Pinpoint the cell where the given text exists, returning its [X, Y] midpoint coordinate. 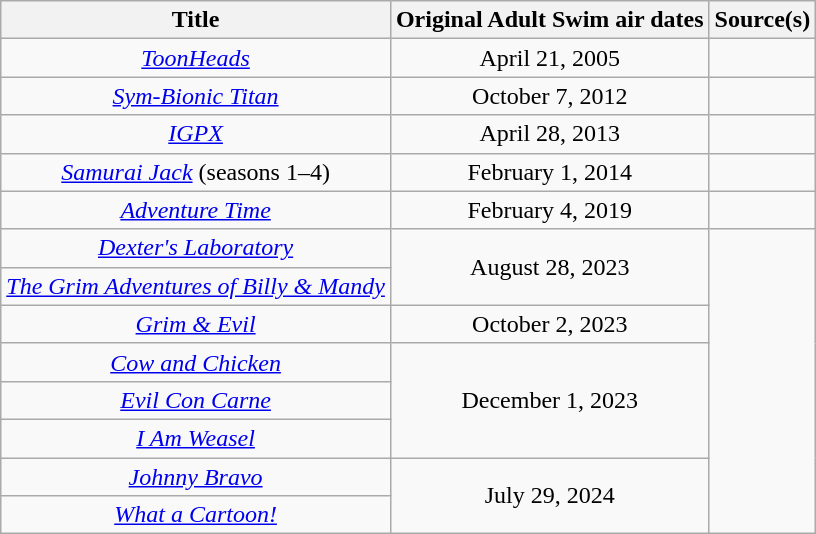
Grim & Evil [196, 324]
Evil Con Carne [196, 400]
April 28, 2013 [550, 134]
I Am Weasel [196, 438]
December 1, 2023 [550, 400]
July 29, 2024 [550, 496]
April 21, 2005 [550, 58]
February 4, 2019 [550, 210]
Dexter's Laboratory [196, 248]
Samurai Jack (seasons 1–4) [196, 172]
August 28, 2023 [550, 267]
Source(s) [762, 20]
Sym-Bionic Titan [196, 96]
Original Adult Swim air dates [550, 20]
Cow and Chicken [196, 362]
February 1, 2014 [550, 172]
The Grim Adventures of Billy & Mandy [196, 286]
Title [196, 20]
ToonHeads [196, 58]
October 7, 2012 [550, 96]
What a Cartoon! [196, 515]
Johnny Bravo [196, 477]
IGPX [196, 134]
Adventure Time [196, 210]
October 2, 2023 [550, 324]
